Extract the [X, Y] coordinate from the center of the cell holding the provided text.  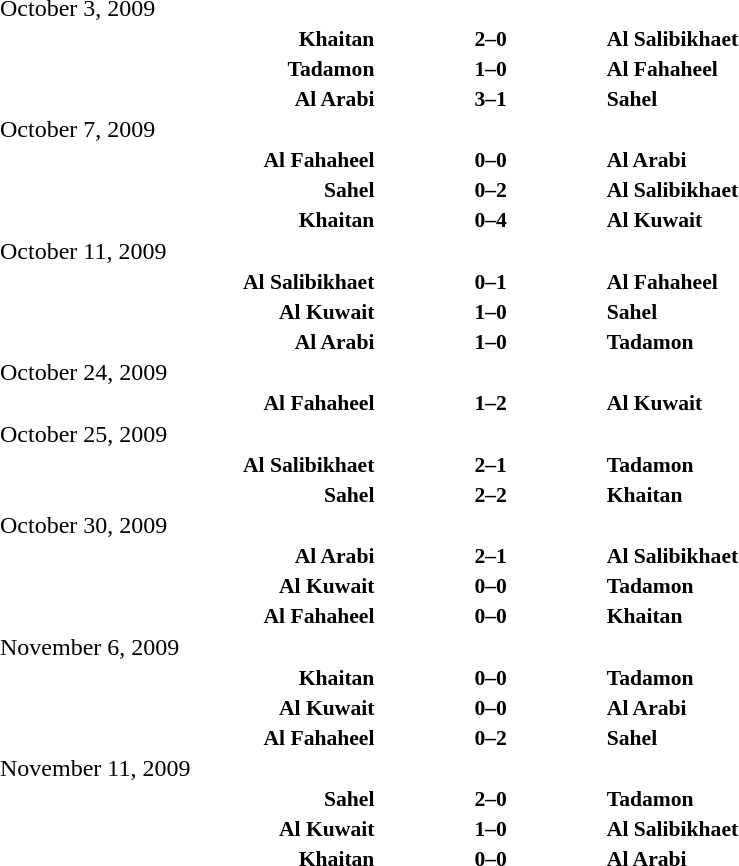
3–1 [490, 98]
1–2 [490, 403]
0–4 [490, 220]
0–1 [490, 282]
2–2 [490, 494]
